Determine the [X, Y] coordinate at the center of the cell enclosing the given text.  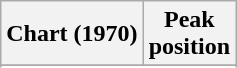
Peakposition [189, 34]
Chart (1970) [72, 34]
